Pinpoint the cell where the given text exists, returning its [x, y] midpoint coordinate. 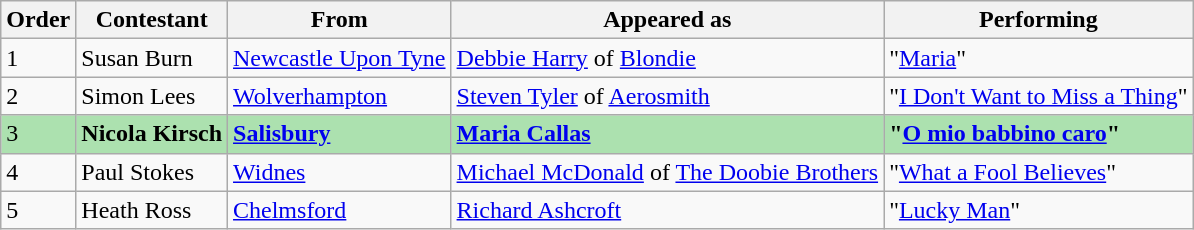
Debbie Harry of Blondie [668, 58]
2 [38, 96]
Susan Burn [152, 58]
From [340, 20]
Heath Ross [152, 210]
Newcastle Upon Tyne [340, 58]
1 [38, 58]
Steven Tyler of Aerosmith [668, 96]
Order [38, 20]
"Lucky Man" [1038, 210]
Michael McDonald of The Doobie Brothers [668, 172]
5 [38, 210]
3 [38, 134]
4 [38, 172]
Paul Stokes [152, 172]
Maria Callas [668, 134]
Simon Lees [152, 96]
Salisbury [340, 134]
Contestant [152, 20]
Wolverhampton [340, 96]
Performing [1038, 20]
Richard Ashcroft [668, 210]
"I Don't Want to Miss a Thing" [1038, 96]
Nicola Kirsch [152, 134]
"O mio babbino caro" [1038, 134]
"What a Fool Believes" [1038, 172]
"Maria" [1038, 58]
Chelmsford [340, 210]
Widnes [340, 172]
Appeared as [668, 20]
